Determine the (x, y) coordinate at the center of the cell enclosing the given text.  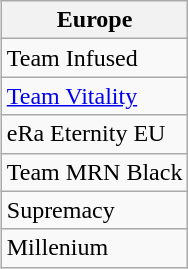
Millenium (94, 248)
Europe (94, 20)
Supremacy (94, 210)
Team Vitality (94, 96)
eRa Eternity EU (94, 134)
Team Infused (94, 58)
Team MRN Black (94, 172)
